Output the [X, Y] coordinate of the center of the cell containing the given text.  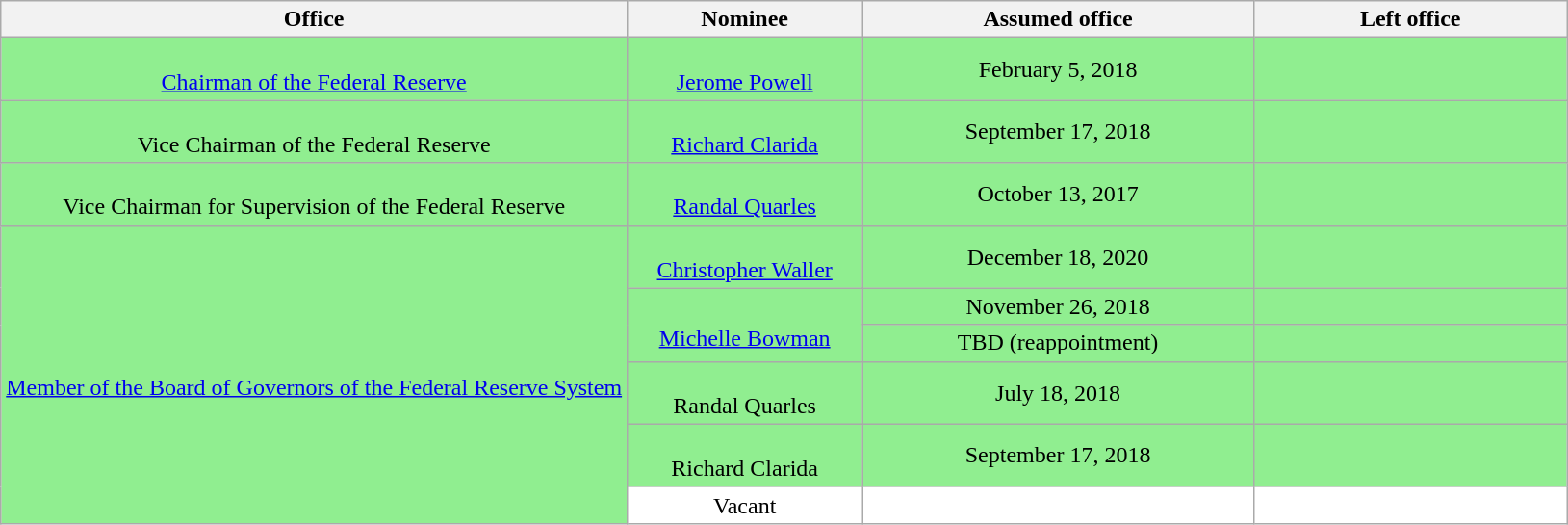
February 5, 2018 [1059, 69]
Vacant [745, 505]
Left office [1409, 19]
Chairman of the Federal Reserve [314, 69]
TBD (reappointment) [1059, 343]
Michelle Bowman [745, 325]
Nominee [745, 19]
October 13, 2017 [1059, 195]
Assumed office [1059, 19]
Vice Chairman for Supervision of the Federal Reserve [314, 195]
Christopher Waller [745, 256]
Member of the Board of Governors of the Federal Reserve System [314, 374]
November 26, 2018 [1059, 306]
Jerome Powell [745, 69]
Vice Chairman of the Federal Reserve [314, 131]
Office [314, 19]
December 18, 2020 [1059, 256]
July 18, 2018 [1059, 393]
